Search for the cell housing the specified text and yield its [X, Y] center coordinate. 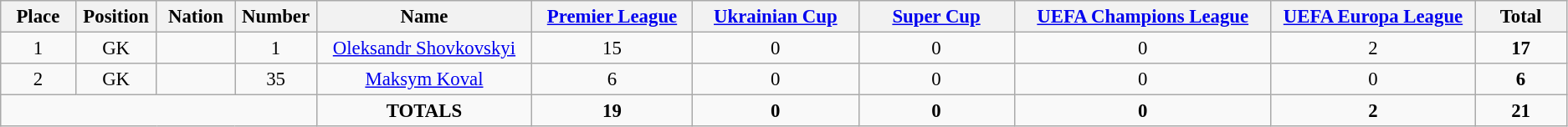
TOTALS [425, 111]
Premier League [612, 17]
19 [612, 111]
15 [612, 48]
17 [1521, 48]
Name [425, 17]
Super Cup [936, 17]
Position [115, 17]
35 [276, 79]
Maksym Koval [425, 79]
UEFA Europa League [1372, 17]
UEFA Champions League [1143, 17]
21 [1521, 111]
Nation [196, 17]
Oleksandr Shovkovskyi [425, 48]
Ukrainian Cup [776, 17]
Number [276, 17]
Total [1521, 17]
Place [38, 17]
